Output the [x, y] coordinate of the center of the cell containing the given text.  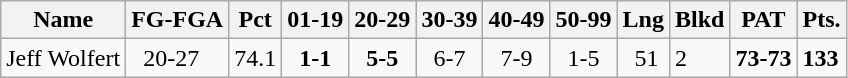
PAT [764, 20]
2 [699, 58]
133 [822, 58]
Lng [643, 20]
73-73 [764, 58]
Pct [256, 20]
Jeff Wolfert [64, 58]
Name [64, 20]
50-99 [584, 20]
20-27 [178, 58]
5-5 [382, 58]
40-49 [516, 20]
1-1 [316, 58]
FG-FGA [178, 20]
74.1 [256, 58]
Blkd [699, 20]
Pts. [822, 20]
7-9 [516, 58]
1-5 [584, 58]
20-29 [382, 20]
51 [643, 58]
30-39 [450, 20]
6-7 [450, 58]
01-19 [316, 20]
